Locate the cell with the specified text and output its [x, y] center coordinate. 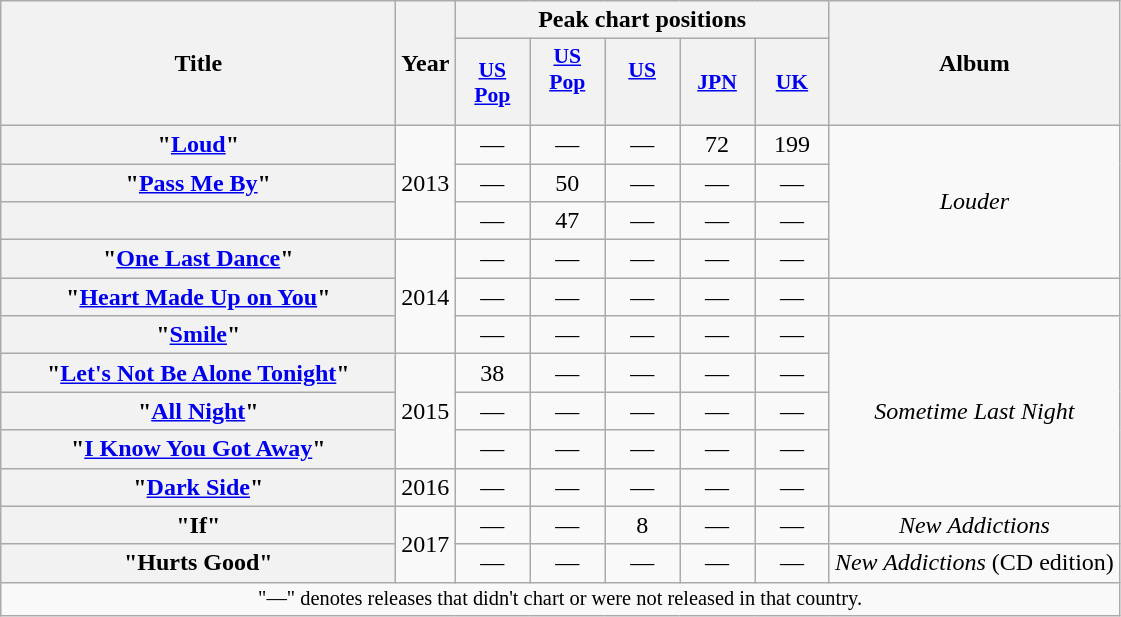
"All Night" [198, 411]
Peak chart positions [642, 20]
"Loud" [198, 144]
Album [974, 64]
2016 [426, 487]
2015 [426, 411]
"Hurts Good" [198, 563]
199 [792, 144]
"Heart Made Up on You" [198, 297]
"Dark Side" [198, 487]
2017 [426, 544]
"I Know You Got Away" [198, 449]
"One Last Dance" [198, 259]
New Addictions (CD edition) [974, 563]
8 [642, 525]
"Smile" [198, 335]
50 [568, 183]
JPN [718, 82]
38 [492, 373]
2014 [426, 297]
UK [792, 82]
"If" [198, 525]
"—" denotes releases that didn't chart or were not released in that country. [560, 599]
2013 [426, 182]
"Pass Me By" [198, 183]
New Addictions [974, 525]
Sometime Last Night [974, 411]
US [642, 82]
72 [718, 144]
Year [426, 64]
Louder [974, 201]
"Let's Not Be Alone Tonight" [198, 373]
47 [568, 221]
Title [198, 64]
